Search for the cell housing the specified text and yield its (X, Y) center coordinate. 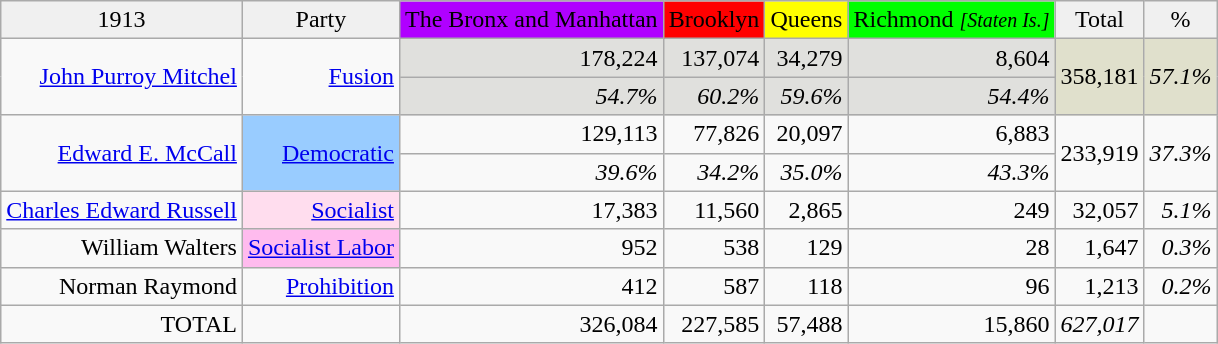
952 (531, 248)
227,585 (714, 324)
Charles Edward Russell (122, 210)
587 (714, 286)
0.2% (1180, 286)
TOTAL (122, 324)
326,084 (531, 324)
Party (320, 20)
37.3% (1180, 153)
William Walters (122, 248)
35.0% (806, 172)
Total (1100, 20)
137,074 (714, 58)
Edward E. McCall (122, 153)
% (1180, 20)
54.4% (952, 96)
Queens (806, 20)
60.2% (714, 96)
77,826 (714, 134)
Socialist (320, 210)
11,560 (714, 210)
8,604 (952, 58)
34,279 (806, 58)
Fusion (320, 77)
39.6% (531, 172)
Prohibition (320, 286)
Norman Raymond (122, 286)
118 (806, 286)
John Purroy Mitchel (122, 77)
538 (714, 248)
34.2% (714, 172)
233,919 (1100, 153)
627,017 (1100, 324)
20,097 (806, 134)
129,113 (531, 134)
412 (531, 286)
1,647 (1100, 248)
57.1% (1180, 77)
96 (952, 286)
54.7% (531, 96)
129 (806, 248)
0.3% (1180, 248)
Socialist Labor (320, 248)
6,883 (952, 134)
The Bronx and Manhattan (531, 20)
5.1% (1180, 210)
Brooklyn (714, 20)
2,865 (806, 210)
15,860 (952, 324)
59.6% (806, 96)
1,213 (1100, 286)
178,224 (531, 58)
43.3% (952, 172)
358,181 (1100, 77)
17,383 (531, 210)
249 (952, 210)
28 (952, 248)
1913 (122, 20)
Democratic (320, 153)
32,057 (1100, 210)
Richmond [Staten Is.] (952, 20)
57,488 (806, 324)
